Return the [x, y] coordinate for the center point of the cell that contains the specified text.  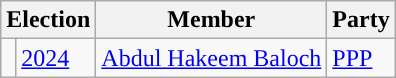
Abdul Hakeem Baloch [212, 58]
Election [48, 20]
Member [212, 20]
2024 [56, 58]
Party [361, 20]
PPP [361, 58]
